Capture the cell that displays the provided text and extract its (X, Y) central coordinate. 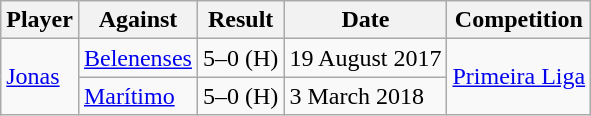
Jonas (40, 77)
Date (366, 20)
19 August 2017 (366, 58)
3 March 2018 (366, 96)
Competition (519, 20)
Against (138, 20)
Player (40, 20)
Marítimo (138, 96)
Result (240, 20)
Primeira Liga (519, 77)
Belenenses (138, 58)
